Capture the cell that displays the provided text and extract its (x, y) central coordinate. 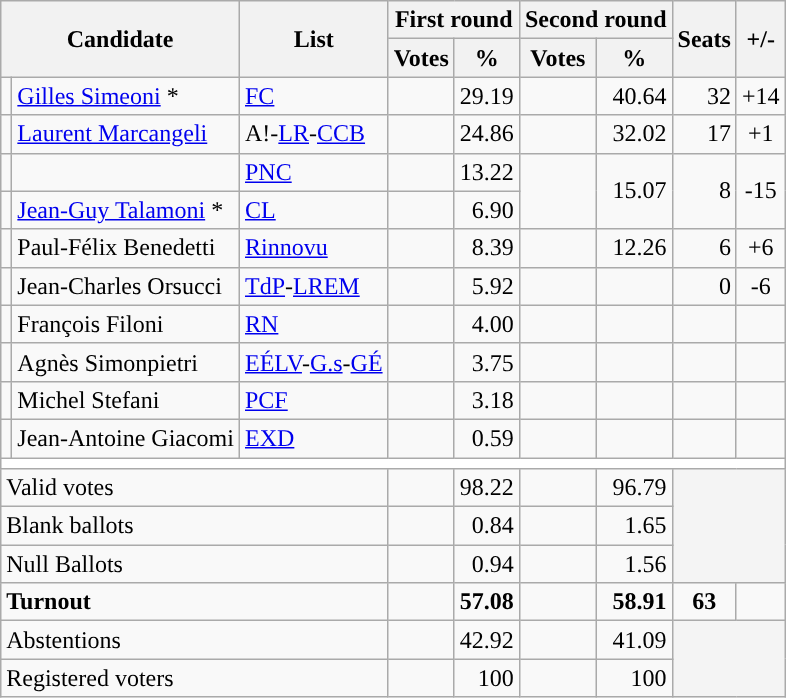
EXD (314, 438)
+6 (760, 248)
PCF (314, 400)
63 (704, 602)
17 (704, 134)
24.86 (486, 134)
Seats (704, 39)
Candidate (120, 39)
TdP-LREM (314, 286)
1.65 (634, 526)
+14 (760, 96)
5.92 (486, 286)
List (314, 39)
12.26 (634, 248)
98.22 (486, 488)
42.92 (486, 640)
FC (314, 96)
Turnout (194, 602)
Michel Stefani (126, 400)
CL (314, 210)
-6 (760, 286)
Rinnovu (314, 248)
0 (704, 286)
EÉLV-G.s-GÉ (314, 362)
Abstentions (194, 640)
First round (454, 20)
8.39 (486, 248)
Jean-Guy Talamoni * (126, 210)
Valid votes (194, 488)
40.64 (634, 96)
RN (314, 324)
6 (704, 248)
96.79 (634, 488)
Null Ballots (194, 564)
3.75 (486, 362)
29.19 (486, 96)
0.59 (486, 438)
32 (704, 96)
0.94 (486, 564)
Second round (596, 20)
Registered voters (194, 678)
+/- (760, 39)
13.22 (486, 172)
0.84 (486, 526)
6.90 (486, 210)
Jean-Charles Orsucci (126, 286)
A!-LR-CCB (314, 134)
32.02 (634, 134)
57.08 (486, 602)
François Filoni (126, 324)
Laurent Marcangeli (126, 134)
Jean-Antoine Giacomi (126, 438)
15.07 (634, 191)
Gilles Simeoni * (126, 96)
+1 (760, 134)
Paul-Félix Benedetti (126, 248)
3.18 (486, 400)
4.00 (486, 324)
-15 (760, 191)
1.56 (634, 564)
8 (704, 191)
58.91 (634, 602)
41.09 (634, 640)
PNC (314, 172)
Blank ballots (194, 526)
Agnès Simonpietri (126, 362)
